Determine the (X, Y) coordinate at the center of the cell enclosing the given text.  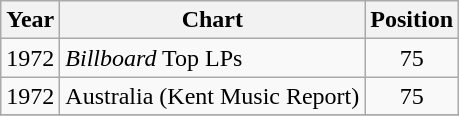
Year (30, 20)
Billboard Top LPs (212, 58)
Position (412, 20)
Chart (212, 20)
Australia (Kent Music Report) (212, 96)
